Return (x, y) of the center of cell containing provided text 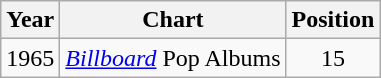
Year (30, 20)
1965 (30, 58)
Chart (173, 20)
Billboard Pop Albums (173, 58)
Position (333, 20)
15 (333, 58)
